Locate the cell with the specified text and output its [x, y] center coordinate. 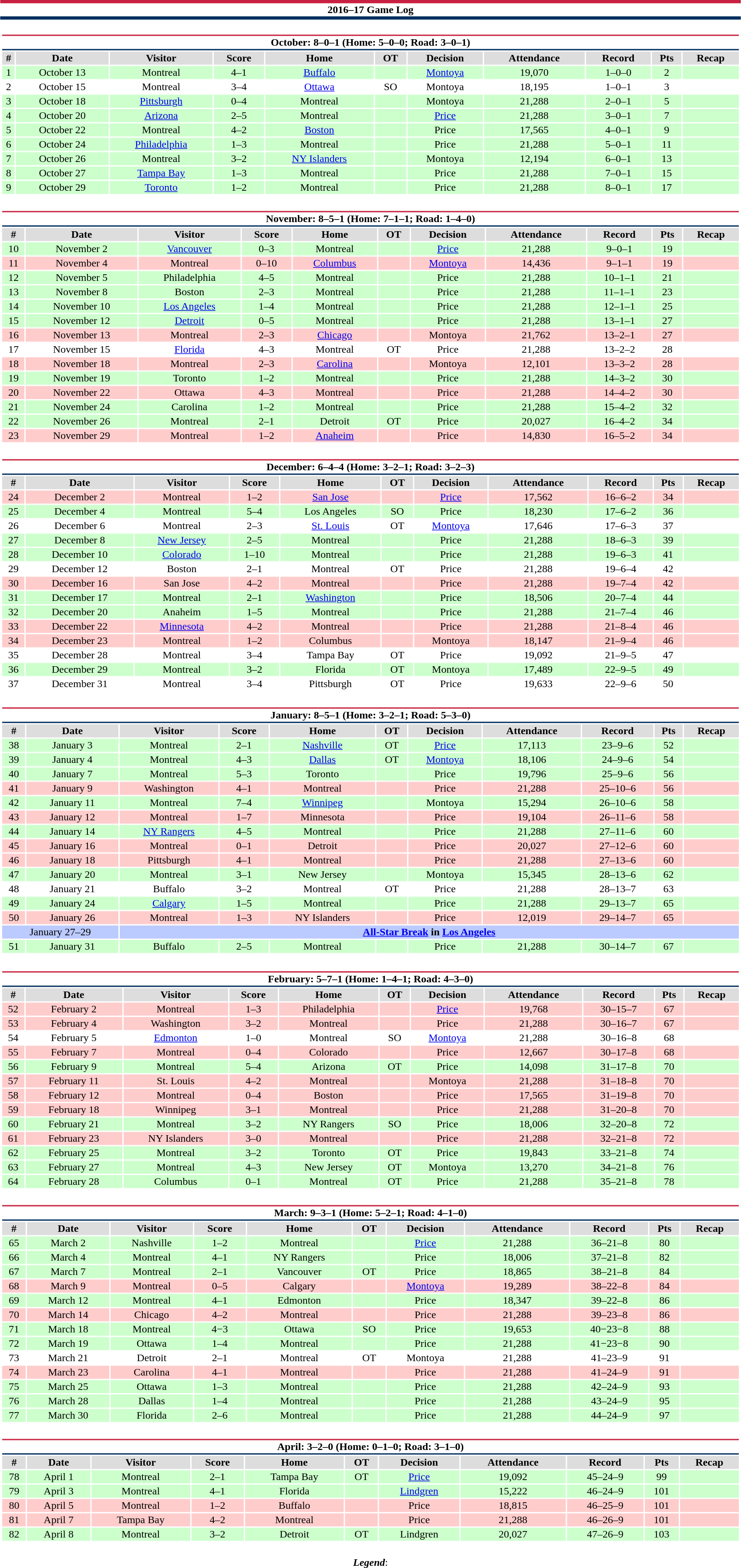
18,230 [538, 512]
64 [13, 1181]
30–15–7 [618, 1009]
21,762 [536, 335]
February 5 [74, 1038]
12–1–1 [620, 306]
13–2–2 [620, 350]
55 [13, 1052]
47–26–9 [605, 1534]
51 [14, 946]
21–7–4 [620, 612]
19,633 [538, 684]
19,653 [517, 1329]
15,294 [532, 803]
95 [664, 1401]
February 18 [74, 1110]
17,113 [532, 745]
46–25–9 [605, 1505]
March 12 [68, 1301]
December 31 [80, 684]
March 25 [68, 1387]
30–17–8 [618, 1052]
19–6–4 [620, 569]
28–13–6 [617, 875]
3–0–1 [618, 115]
13–2–1 [620, 335]
17–6–2 [620, 512]
35–21–8 [618, 1181]
February 25 [74, 1153]
February 9 [74, 1066]
99 [661, 1477]
16–5–2 [620, 436]
March 14 [68, 1315]
17–6–3 [620, 526]
19,289 [517, 1286]
12,667 [534, 1052]
1–0 [253, 1038]
30–16–8 [618, 1038]
March: 9–3–1 (Home: 5–2–1; Road: 4–1–0) [370, 1213]
26 [13, 526]
13–3–2 [620, 364]
26–11–6 [617, 817]
14 [13, 306]
79 [14, 1491]
November 2 [82, 249]
November 12 [82, 321]
31–20–8 [618, 1110]
18,195 [534, 87]
61 [13, 1139]
14–4–2 [620, 392]
April 7 [59, 1520]
November 19 [82, 378]
March 7 [68, 1272]
October 15 [62, 87]
December 10 [80, 554]
October 22 [62, 130]
19,768 [534, 1009]
41–23–9 [609, 1358]
16–4–2 [620, 421]
October 27 [62, 173]
November 13 [82, 335]
75 [14, 1387]
11–1–1 [620, 292]
33–21–8 [618, 1153]
November 26 [82, 421]
April 5 [59, 1505]
All-Star Break in Los Angeles [429, 932]
73 [14, 1358]
19,104 [532, 817]
March 9 [68, 1286]
38–21–8 [609, 1272]
April 3 [59, 1491]
45 [14, 846]
1 [9, 73]
30–16–7 [618, 1024]
January 3 [72, 745]
45–24–9 [605, 1477]
19,843 [534, 1153]
18 [13, 364]
39–22–8 [609, 1301]
8 [9, 173]
26–10–6 [617, 803]
December 6 [80, 526]
12,101 [536, 364]
4−3 [219, 1329]
15–4–2 [620, 407]
12,019 [532, 917]
February 23 [74, 1139]
January 24 [72, 904]
December 12 [80, 569]
27–11–6 [617, 831]
41−23−8 [609, 1343]
November 5 [82, 277]
18,147 [538, 641]
5–0–1 [618, 144]
December 16 [80, 583]
2016–17 Game Log [370, 10]
88 [664, 1329]
February 11 [74, 1081]
31–17–8 [618, 1066]
17,562 [538, 497]
April: 3–2–0 (Home: 0–1–0; Road: 3–1–0) [370, 1447]
18–6–3 [620, 540]
93 [664, 1387]
77 [14, 1416]
April 1 [59, 1477]
15,222 [513, 1491]
December 17 [80, 598]
28–13–7 [617, 889]
41–24–9 [609, 1372]
43–24–9 [609, 1401]
December 2 [80, 497]
13,270 [534, 1167]
21–9–4 [620, 641]
1–10 [254, 554]
February 21 [74, 1124]
March 19 [68, 1343]
16 [13, 335]
19,070 [534, 73]
14–3–2 [620, 378]
32–20–8 [618, 1124]
November 24 [82, 407]
17,489 [538, 669]
19,796 [532, 774]
2–0–1 [618, 101]
November 10 [82, 306]
31–18–8 [618, 1081]
December 4 [80, 512]
4–0–1 [618, 130]
53 [13, 1024]
November 18 [82, 364]
34–21–8 [618, 1167]
November 15 [82, 350]
4 [9, 115]
February: 5–7–1 (Home: 1–4–1; Road: 4–3–0) [370, 979]
1–7 [244, 817]
February 28 [74, 1181]
19–7–4 [620, 583]
22 [13, 421]
24 [13, 497]
January 11 [72, 803]
29 [13, 569]
19–6–3 [620, 554]
November 8 [82, 292]
90 [664, 1343]
21–8–4 [620, 627]
20 [13, 392]
14,436 [536, 263]
44–24–9 [609, 1416]
81 [14, 1520]
30–14–7 [617, 946]
12 [13, 277]
25–9–6 [617, 774]
97 [664, 1416]
18,106 [532, 760]
January 9 [72, 789]
13–1–1 [620, 321]
January 31 [72, 946]
33 [13, 627]
38 [14, 745]
March 30 [68, 1416]
0–10 [266, 263]
20–7–4 [620, 598]
November: 8–5–1 (Home: 7–1–1; Road: 1–4–0) [370, 219]
48 [14, 889]
6 [9, 144]
January 14 [72, 831]
March 23 [68, 1372]
December 29 [80, 669]
35 [13, 655]
March 2 [68, 1243]
March 18 [68, 1329]
January 21 [72, 889]
November 22 [82, 392]
January 26 [72, 917]
3–0 [253, 1139]
March 4 [68, 1257]
October: 8–0–1 (Home: 5–0–0; Road: 3–0–1) [370, 43]
40 [14, 774]
14,098 [534, 1066]
24–9–6 [617, 760]
29–14–7 [617, 917]
18,865 [517, 1272]
10–1–1 [620, 277]
66 [14, 1257]
14,830 [536, 436]
5–3 [244, 774]
42–24–9 [609, 1387]
22–9–6 [620, 684]
December 8 [80, 540]
23–9–6 [617, 745]
January 16 [72, 846]
March 21 [68, 1358]
December 23 [80, 641]
25–10–6 [617, 789]
February 7 [74, 1052]
0–3 [266, 249]
32–21–8 [618, 1139]
31 [13, 598]
21–9–5 [620, 655]
43 [14, 817]
71 [14, 1329]
15,345 [532, 875]
9–1–1 [620, 263]
17,646 [538, 526]
10 [13, 249]
April 8 [59, 1534]
February 12 [74, 1095]
22–9–5 [620, 669]
16–6–2 [620, 497]
37–21–8 [609, 1257]
18,347 [517, 1301]
November 29 [82, 436]
9–0–1 [620, 249]
12,194 [534, 159]
2–6 [219, 1416]
18,506 [538, 598]
October 13 [62, 73]
January 20 [72, 875]
7–0–1 [618, 173]
January 27–29 [60, 932]
103 [661, 1534]
59 [13, 1110]
46–24–9 [605, 1491]
January: 8–5–1 (Home: 3–2–1; Road: 5–3–0) [370, 715]
38–22–8 [609, 1286]
27–13–6 [617, 860]
6–0–1 [618, 159]
December 28 [80, 655]
46–26–9 [605, 1520]
January 4 [72, 760]
February 2 [74, 1009]
December 20 [80, 612]
39–23–8 [609, 1315]
February 27 [74, 1167]
January 12 [72, 817]
1–0–0 [618, 73]
January 18 [72, 860]
18,815 [513, 1505]
February 4 [74, 1024]
October 18 [62, 101]
8–0–1 [618, 188]
October 24 [62, 144]
March 28 [68, 1401]
1–0–1 [618, 87]
October 20 [62, 115]
December 22 [80, 627]
November 4 [82, 263]
29–13–7 [617, 904]
October 29 [62, 188]
January 7 [72, 774]
36–21–8 [609, 1243]
31–19–8 [618, 1095]
October 26 [62, 159]
7–4 [244, 803]
27–12–6 [617, 846]
69 [14, 1301]
December: 6–4–4 (Home: 3–2–1; Road: 3–2–3) [370, 467]
40−23−8 [609, 1329]
57 [13, 1081]
